Pinpoint the cell where the given text exists, returning its [x, y] midpoint coordinate. 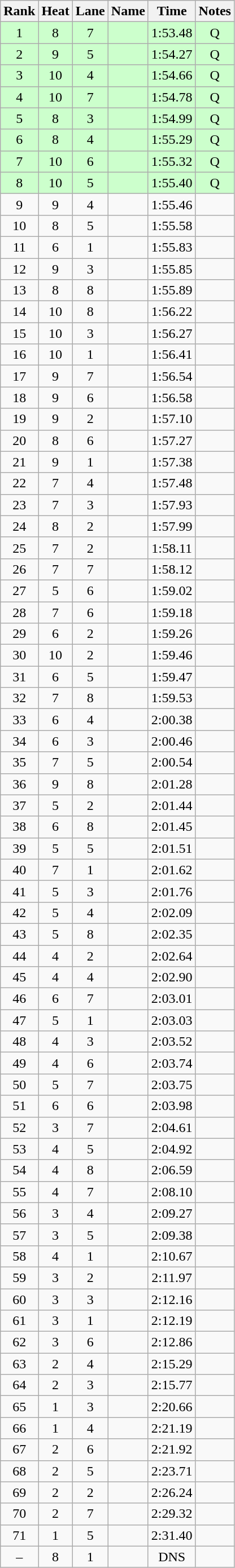
13 [19, 290]
Rank [19, 11]
1:54.78 [172, 97]
1:59.18 [172, 612]
1:55.83 [172, 247]
2:00.54 [172, 763]
2:12.86 [172, 1342]
1:59.47 [172, 677]
DNS [172, 1557]
39 [19, 848]
2:02.64 [172, 956]
1:55.89 [172, 290]
1:56.41 [172, 355]
2:00.38 [172, 720]
23 [19, 505]
36 [19, 784]
16 [19, 355]
61 [19, 1321]
1:55.32 [172, 161]
53 [19, 1149]
2:03.75 [172, 1085]
28 [19, 612]
24 [19, 526]
18 [19, 398]
2:20.66 [172, 1407]
1:57.99 [172, 526]
2:03.03 [172, 1020]
27 [19, 591]
Name [128, 11]
37 [19, 805]
21 [19, 462]
25 [19, 548]
1:57.38 [172, 462]
52 [19, 1127]
49 [19, 1063]
17 [19, 376]
2:03.52 [172, 1042]
2:03.98 [172, 1106]
2:03.01 [172, 999]
1:54.66 [172, 76]
12 [19, 269]
1:55.58 [172, 226]
41 [19, 891]
60 [19, 1299]
– [19, 1557]
1:59.53 [172, 698]
Time [172, 11]
1:54.99 [172, 118]
2:02.09 [172, 913]
1:57.93 [172, 505]
31 [19, 677]
2:02.90 [172, 977]
2:03.74 [172, 1063]
2:15.77 [172, 1385]
2:09.27 [172, 1213]
1:55.46 [172, 204]
64 [19, 1385]
29 [19, 634]
54 [19, 1170]
1:57.10 [172, 419]
71 [19, 1535]
1:59.46 [172, 655]
46 [19, 999]
2:21.19 [172, 1428]
56 [19, 1213]
1:55.40 [172, 183]
2:12.16 [172, 1299]
11 [19, 247]
2:02.35 [172, 934]
1:56.22 [172, 312]
22 [19, 483]
2:10.67 [172, 1256]
1:59.26 [172, 634]
2:06.59 [172, 1170]
1:59.02 [172, 591]
2:01.76 [172, 891]
2:26.24 [172, 1492]
1:54.27 [172, 54]
2:00.46 [172, 741]
57 [19, 1235]
14 [19, 312]
42 [19, 913]
1:57.27 [172, 441]
1:55.85 [172, 269]
70 [19, 1514]
58 [19, 1256]
Lane [90, 11]
32 [19, 698]
1:55.29 [172, 140]
Heat [55, 11]
43 [19, 934]
2:04.92 [172, 1149]
2:15.29 [172, 1364]
1:58.11 [172, 548]
48 [19, 1042]
68 [19, 1471]
1:57.48 [172, 483]
2:23.71 [172, 1471]
40 [19, 870]
55 [19, 1192]
20 [19, 441]
69 [19, 1492]
1:56.58 [172, 398]
51 [19, 1106]
67 [19, 1450]
33 [19, 720]
19 [19, 419]
2:01.28 [172, 784]
2:08.10 [172, 1192]
Notes [215, 11]
2:21.92 [172, 1450]
30 [19, 655]
2:09.38 [172, 1235]
38 [19, 827]
26 [19, 569]
44 [19, 956]
50 [19, 1085]
62 [19, 1342]
1:58.12 [172, 569]
2:01.51 [172, 848]
59 [19, 1278]
65 [19, 1407]
66 [19, 1428]
63 [19, 1364]
2:11.97 [172, 1278]
47 [19, 1020]
1:56.27 [172, 333]
2:31.40 [172, 1535]
45 [19, 977]
34 [19, 741]
2:01.44 [172, 805]
2:29.32 [172, 1514]
35 [19, 763]
2:04.61 [172, 1127]
2:01.62 [172, 870]
1:53.48 [172, 33]
1:56.54 [172, 376]
15 [19, 333]
2:01.45 [172, 827]
2:12.19 [172, 1321]
